Find where the given text appears and provide that cell's center as [x, y] coordinate. 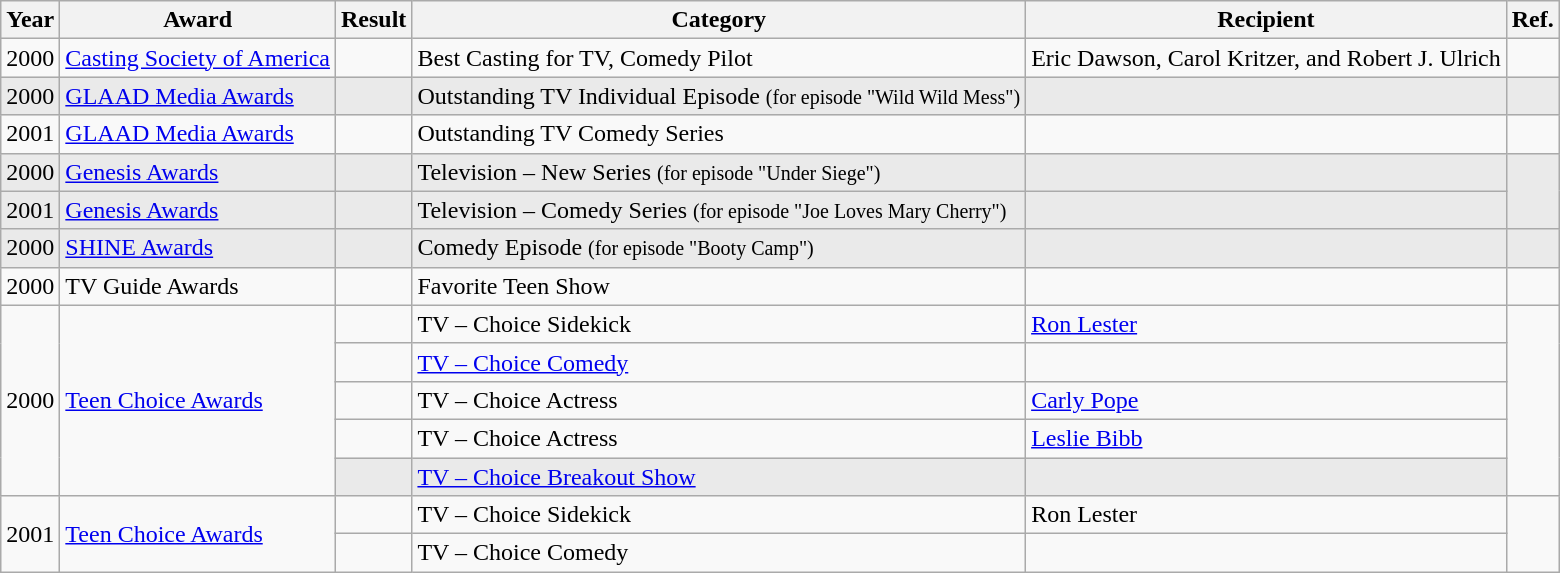
Ref. [1532, 20]
Eric Dawson, Carol Kritzer, and Robert J. Ulrich [1266, 58]
Recipient [1266, 20]
Television – Comedy Series (for episode "Joe Loves Mary Cherry") [719, 210]
Outstanding TV Comedy Series [719, 134]
Outstanding TV Individual Episode (for episode "Wild Wild Mess") [719, 96]
Award [198, 20]
TV Guide Awards [198, 286]
Category [719, 20]
Favorite Teen Show [719, 286]
Television – New Series (for episode "Under Siege") [719, 172]
Carly Pope [1266, 400]
Casting Society of America [198, 58]
Result [373, 20]
Best Casting for TV, Comedy Pilot [719, 58]
Comedy Episode (for episode "Booty Camp") [719, 248]
Leslie Bibb [1266, 438]
SHINE Awards [198, 248]
Year [30, 20]
TV – Choice Breakout Show [719, 477]
